Search for the cell housing the specified text and yield its [X, Y] center coordinate. 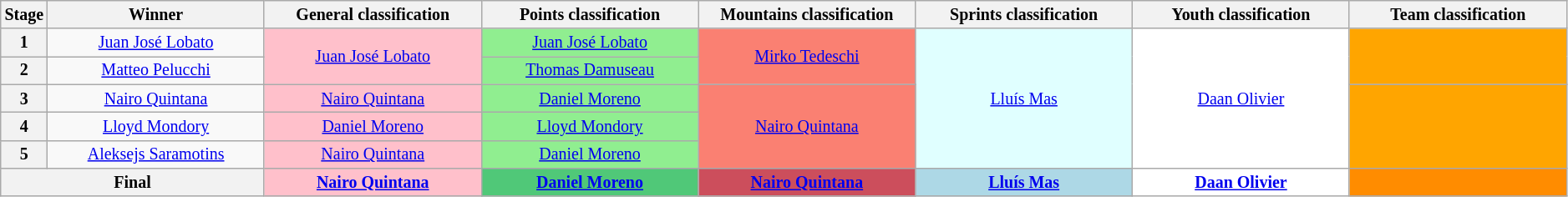
Youth classification [1241, 15]
Stage [24, 15]
Team classification [1458, 15]
4 [24, 127]
Final [133, 182]
Mirko Tedeschi [807, 57]
Mountains classification [807, 15]
Matteo Pelucchi [155, 70]
Winner [155, 15]
5 [24, 154]
Thomas Damuseau [590, 70]
3 [24, 98]
1 [24, 43]
General classification [373, 15]
2 [24, 70]
Aleksejs Saramotins [155, 154]
Sprints classification [1024, 15]
Points classification [590, 15]
